Output the (X, Y) coordinate of the center of the cell containing the given text.  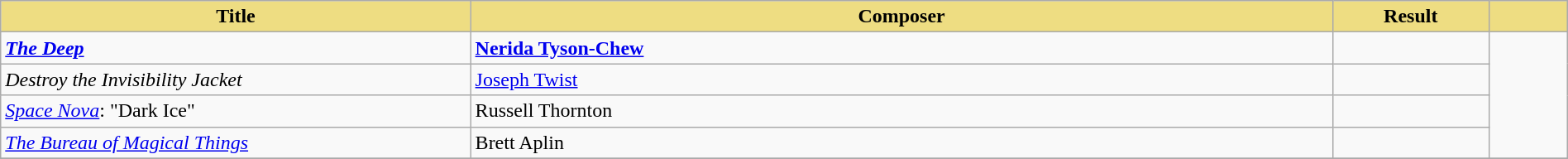
The Deep (236, 48)
Title (236, 17)
Result (1411, 17)
Brett Aplin (901, 142)
Destroy the Invisibility Jacket (236, 79)
Composer (901, 17)
Joseph Twist (901, 79)
Space Nova: "Dark Ice" (236, 111)
Nerida Tyson-Chew (901, 48)
Russell Thornton (901, 111)
The Bureau of Magical Things (236, 142)
